Pinpoint the cell where the given text exists, returning its (X, Y) midpoint coordinate. 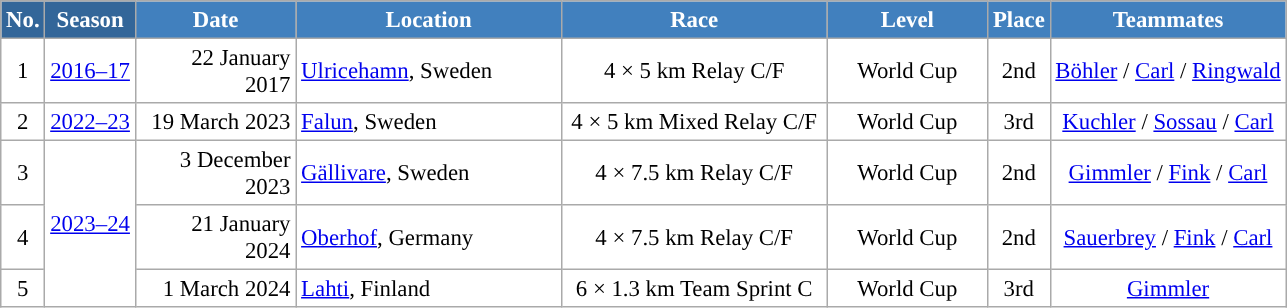
4 × 5 km Relay C/F (694, 72)
No. (23, 20)
Ulricehamn, Sweden (429, 72)
4 (23, 238)
2 (23, 122)
Teammates (1168, 20)
Falun, Sweden (429, 122)
Season (90, 20)
3 December 2023 (216, 174)
22 January 2017 (216, 72)
21 January 2024 (216, 238)
Place (1019, 20)
1 (23, 72)
Böhler / Carl / Ringwald (1168, 72)
Kuchler / Sossau / Carl (1168, 122)
4 × 5 km Mixed Relay C/F (694, 122)
Date (216, 20)
Race (694, 20)
2023–24 (90, 224)
19 March 2023 (216, 122)
Location (429, 20)
2016–17 (90, 72)
Gällivare, Sweden (429, 174)
Oberhof, Germany (429, 238)
Gimmler (1168, 289)
3 (23, 174)
6 × 1.3 km Team Sprint C (694, 289)
Sauerbrey / Fink / Carl (1168, 238)
Level (908, 20)
Lahti, Finland (429, 289)
2022–23 (90, 122)
5 (23, 289)
1 March 2024 (216, 289)
Gimmler / Fink / Carl (1168, 174)
